Determine the (x, y) coordinate at the center of the cell enclosing the given text.  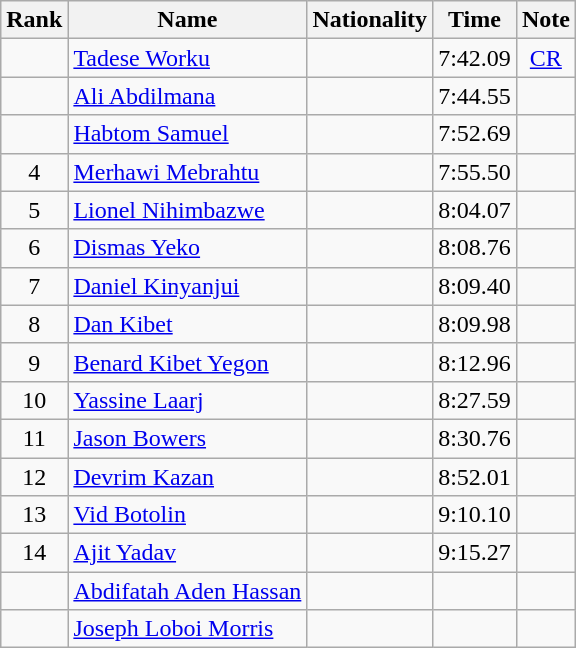
8:12.96 (475, 362)
7:55.50 (475, 172)
12 (34, 477)
Name (188, 20)
9:10.10 (475, 515)
8:27.59 (475, 400)
7:42.09 (475, 58)
8:04.07 (475, 210)
8:09.98 (475, 324)
Rank (34, 20)
8:09.40 (475, 286)
9 (34, 362)
4 (34, 172)
7:44.55 (475, 96)
11 (34, 438)
8:30.76 (475, 438)
Tadese Worku (188, 58)
Benard Kibet Yegon (188, 362)
Vid Botolin (188, 515)
Lionel Nihimbazwe (188, 210)
7 (34, 286)
Habtom Samuel (188, 134)
Nationality (370, 20)
5 (34, 210)
Yassine Laarj (188, 400)
Dan Kibet (188, 324)
Time (475, 20)
10 (34, 400)
14 (34, 553)
Daniel Kinyanjui (188, 286)
Ajit Yadav (188, 553)
8:08.76 (475, 248)
Jason Bowers (188, 438)
13 (34, 515)
8 (34, 324)
8:52.01 (475, 477)
Note (546, 20)
7:52.69 (475, 134)
Merhawi Mebrahtu (188, 172)
6 (34, 248)
Joseph Loboi Morris (188, 629)
Ali Abdilmana (188, 96)
Abdifatah Aden Hassan (188, 591)
CR (546, 58)
Devrim Kazan (188, 477)
Dismas Yeko (188, 248)
9:15.27 (475, 553)
